Find where the given text appears and provide that cell's center as [x, y] coordinate. 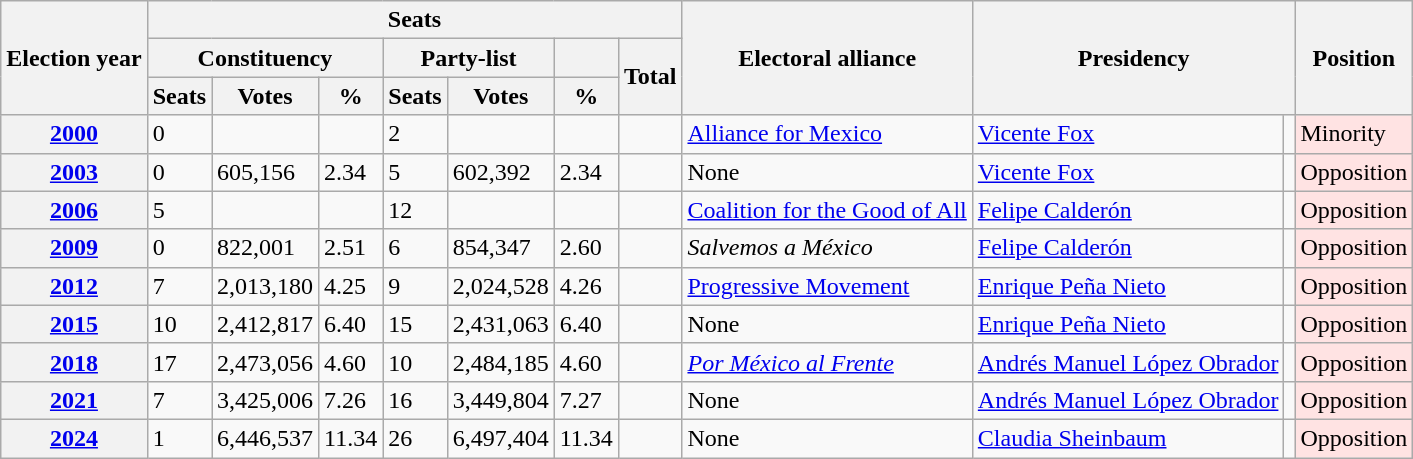
7.27 [586, 400]
2,013,180 [266, 286]
Por México al Frente [827, 362]
3,425,006 [266, 400]
Presidency [1134, 58]
15 [415, 324]
2009 [74, 248]
2,473,056 [266, 362]
4.26 [586, 286]
Electoral alliance [827, 58]
2012 [74, 286]
2018 [74, 362]
Minority [1354, 134]
7.26 [351, 400]
17 [179, 362]
2,412,817 [266, 324]
16 [415, 400]
2000 [74, 134]
2,024,528 [500, 286]
Constituency [265, 58]
2,484,185 [500, 362]
6,446,537 [266, 438]
Election year [74, 58]
26 [415, 438]
2.60 [586, 248]
Progressive Movement [827, 286]
2006 [74, 210]
6,497,404 [500, 438]
4.25 [351, 286]
12 [415, 210]
3,449,804 [500, 400]
854,347 [500, 248]
6 [415, 248]
Claudia Sheinbaum [1128, 438]
2,431,063 [500, 324]
605,156 [266, 172]
Coalition for the Good of All [827, 210]
Alliance for Mexico [827, 134]
9 [415, 286]
2015 [74, 324]
1 [179, 438]
Party-list [468, 58]
2003 [74, 172]
602,392 [500, 172]
2 [415, 134]
822,001 [266, 248]
Position [1354, 58]
2021 [74, 400]
Total [650, 77]
2.51 [351, 248]
2024 [74, 438]
Salvemos a México [827, 248]
